Return the (X, Y) coordinate for the center point of the cell that contains the specified text.  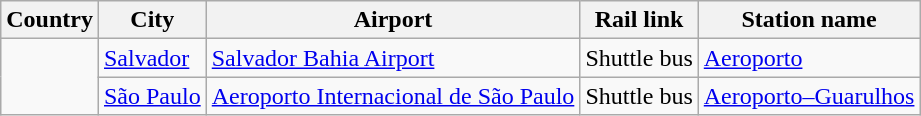
Country (50, 20)
City (152, 20)
Salvador Bahia Airport (393, 58)
Station name (809, 20)
São Paulo (152, 96)
Aeroporto–Guarulhos (809, 96)
Rail link (639, 20)
Airport (393, 20)
Aeroporto Internacional de São Paulo (393, 96)
Aeroporto (809, 58)
Salvador (152, 58)
